Search for the cell housing the specified text and yield its (x, y) center coordinate. 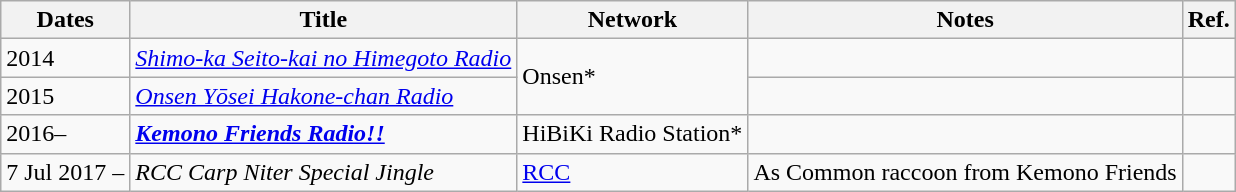
Title (324, 20)
2015 (66, 96)
Shimo-ka Seito-kai no Himegoto Radio (324, 58)
HiBiKi Radio Station* (632, 134)
Onsen Yōsei Hakone-chan Radio (324, 96)
RCC Carp Niter Special Jingle (324, 172)
Kemono Friends Radio!! (324, 134)
7 Jul 2017 – (66, 172)
Ref. (1208, 20)
2014 (66, 58)
RCC (632, 172)
Onsen* (632, 77)
Dates (66, 20)
As Common raccoon from Kemono Friends (965, 172)
2016– (66, 134)
Network (632, 20)
Notes (965, 20)
